Return [x, y] of the center of cell containing provided text 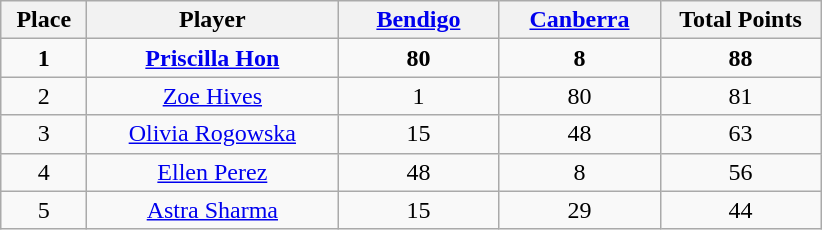
Priscilla Hon [212, 58]
56 [740, 172]
4 [44, 172]
Total Points [740, 20]
81 [740, 96]
Canberra [580, 20]
29 [580, 210]
3 [44, 134]
Zoe Hives [212, 96]
88 [740, 58]
Player [212, 20]
44 [740, 210]
Bendigo [418, 20]
Ellen Perez [212, 172]
Place [44, 20]
2 [44, 96]
Astra Sharma [212, 210]
5 [44, 210]
63 [740, 134]
Olivia Rogowska [212, 134]
